Extract the (X, Y) coordinate from the center of the cell holding the provided text.  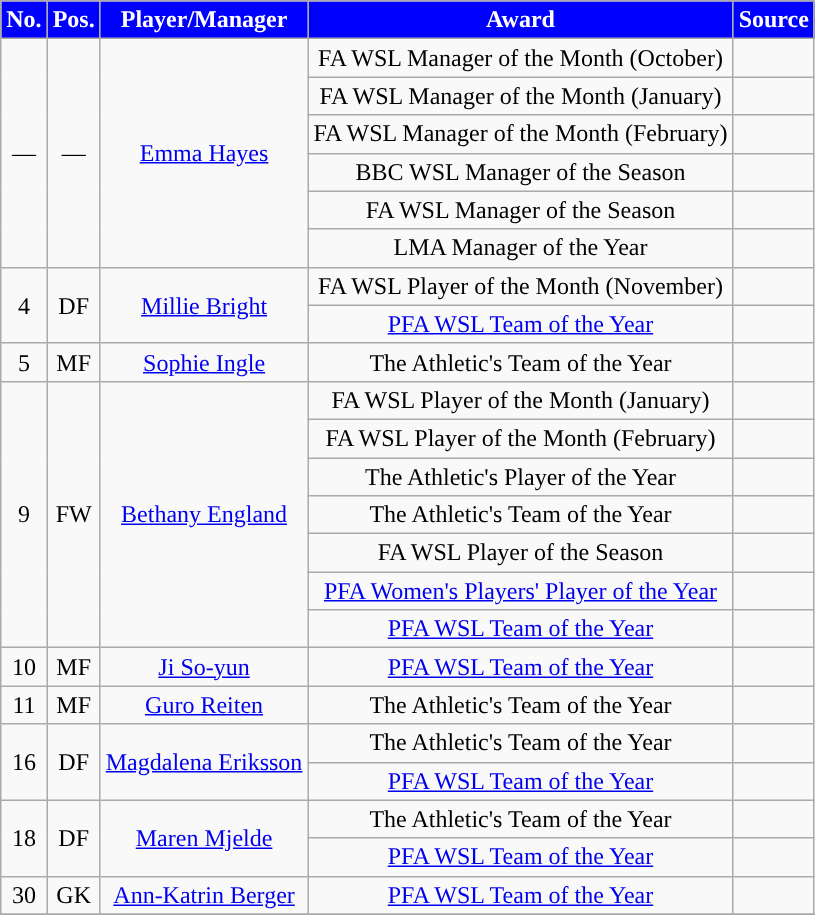
FW (74, 514)
10 (24, 667)
Source (774, 20)
Sophie Ingle (204, 362)
FA WSL Manager of the Season (520, 210)
Maren Mjelde (204, 838)
FA WSL Player of the Season (520, 553)
5 (24, 362)
LMA Manager of the Year (520, 248)
Ann-Katrin Berger (204, 895)
FA WSL Manager of the Month (January) (520, 96)
FA WSL Player of the Month (November) (520, 286)
Guro Reiten (204, 705)
PFA Women's Players' Player of the Year (520, 591)
GK (74, 895)
FA WSL Manager of the Month (October) (520, 58)
Ji So-yun (204, 667)
The Athletic's Player of the Year (520, 477)
4 (24, 305)
FA WSL Manager of the Month (February) (520, 134)
30 (24, 895)
FA WSL Player of the Month (February) (520, 438)
FA WSL Player of the Month (January) (520, 400)
11 (24, 705)
Player/Manager (204, 20)
18 (24, 838)
Pos. (74, 20)
Millie Bright (204, 305)
Magdalena Eriksson (204, 762)
Award (520, 20)
Emma Hayes (204, 153)
16 (24, 762)
No. (24, 20)
9 (24, 514)
BBC WSL Manager of the Season (520, 172)
Bethany England (204, 514)
